Find where the given text appears and provide that cell's center as [x, y] coordinate. 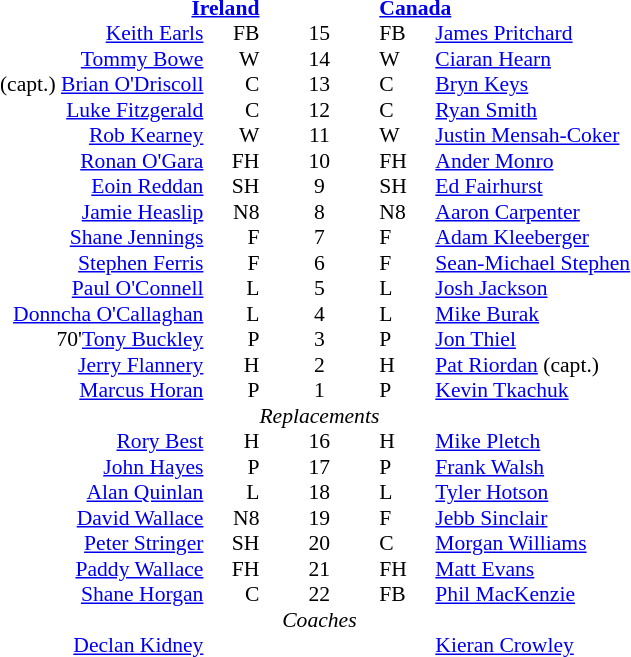
7 [319, 237]
22 [319, 595]
20 [319, 543]
9 [319, 187]
6 [319, 263]
11 [319, 135]
21 [319, 569]
10 [319, 161]
Replacements [319, 416]
1 [319, 391]
4 [319, 314]
19 [319, 518]
15 [319, 33]
14 [319, 59]
12 [319, 110]
8 [319, 212]
2 [319, 365]
3 [319, 339]
16 [319, 441]
5 [319, 289]
Coaches [319, 620]
18 [319, 493]
13 [319, 85]
17 [319, 467]
